Return the (x, y) coordinate for the center point of the cell that contains the specified text.  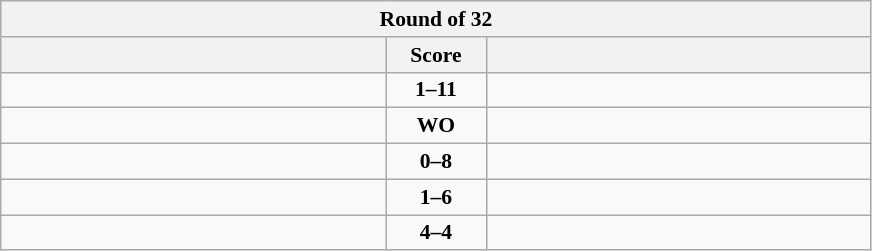
4–4 (436, 233)
Round of 32 (436, 19)
0–8 (436, 162)
1–11 (436, 90)
Score (436, 55)
WO (436, 126)
1–6 (436, 197)
